Determine the (X, Y) coordinate at the center of the cell enclosing the given text.  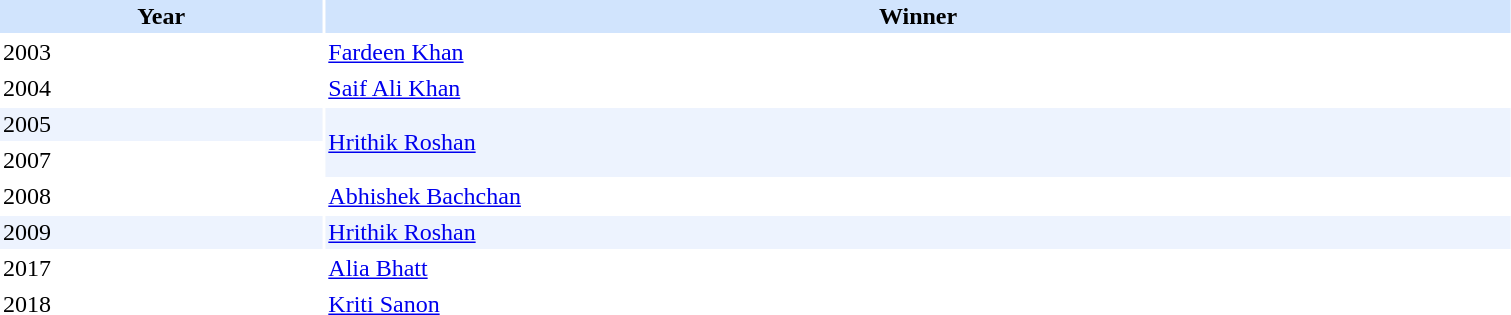
Year (161, 16)
Fardeen Khan (918, 52)
Saif Ali Khan (918, 88)
2005 (161, 124)
2009 (161, 232)
Abhishek Bachchan (918, 196)
2007 (161, 160)
2017 (161, 268)
2008 (161, 196)
Alia Bhatt (918, 268)
2004 (161, 88)
Winner (918, 16)
2003 (161, 52)
